Scan for the cell matching the given text and deliver its [x, y] coordinate at center. 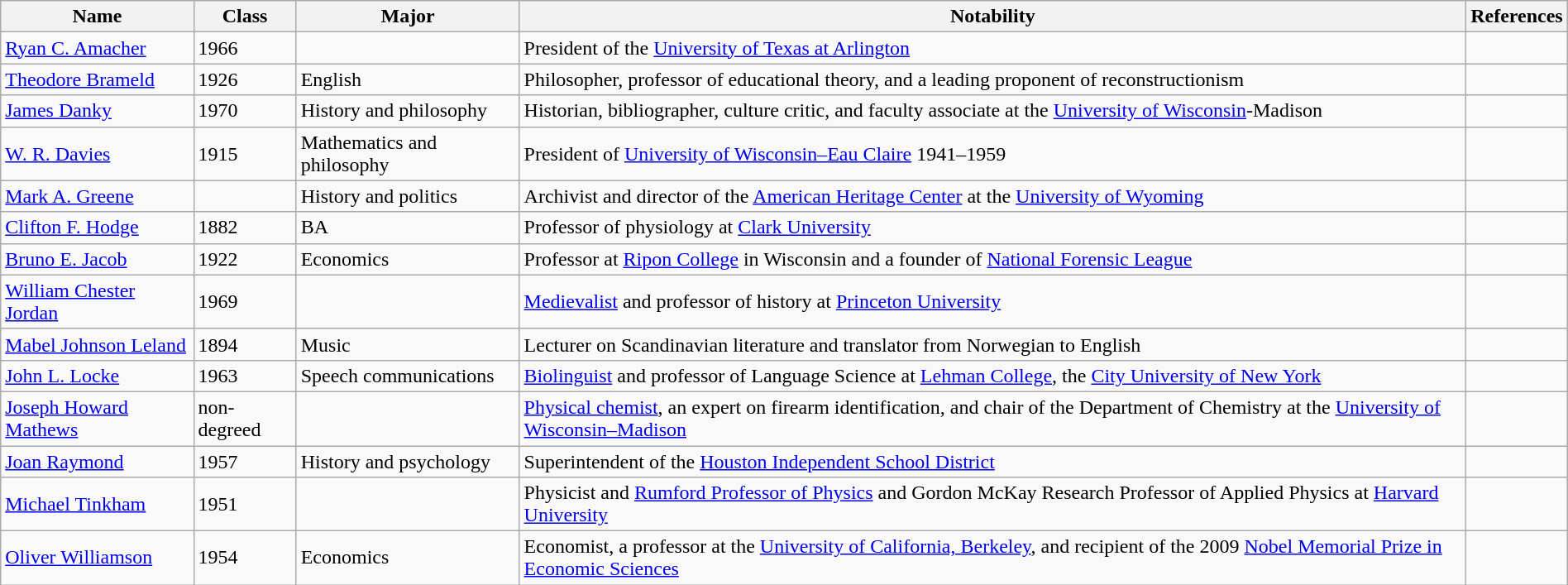
1963 [245, 376]
Joseph Howard Mathews [98, 419]
Notability [992, 17]
Music [408, 344]
Ryan C. Amacher [98, 48]
Archivist and director of the American Heritage Center at the University of Wyoming [992, 196]
1969 [245, 301]
Medievalist and professor of history at Princeton University [992, 301]
John L. Locke [98, 376]
English [408, 79]
Physical chemist, an expert on firearm identification, and chair of the Department of Chemistry at the University of Wisconsin–Madison [992, 419]
1966 [245, 48]
Speech communications [408, 376]
Theodore Brameld [98, 79]
Economist, a professor at the University of California, Berkeley, and recipient of the 2009 Nobel Memorial Prize in Economic Sciences [992, 558]
President of the University of Texas at Arlington [992, 48]
W. R. Davies [98, 154]
Biolinguist and professor of Language Science at Lehman College, the City University of New York [992, 376]
President of University of Wisconsin–Eau Claire 1941–1959 [992, 154]
non-degreed [245, 419]
1954 [245, 558]
1970 [245, 111]
History and psychology [408, 461]
Oliver Williamson [98, 558]
Mark A. Greene [98, 196]
1926 [245, 79]
1882 [245, 228]
BA [408, 228]
Professor at Ripon College in Wisconsin and a founder of National Forensic League [992, 259]
Historian, bibliographer, culture critic, and faculty associate at the University of Wisconsin-Madison [992, 111]
Bruno E. Jacob [98, 259]
History and politics [408, 196]
History and philosophy [408, 111]
1915 [245, 154]
Michael Tinkham [98, 505]
1951 [245, 505]
1957 [245, 461]
Lecturer on Scandinavian literature and translator from Norwegian to English [992, 344]
1894 [245, 344]
Mathematics and philosophy [408, 154]
Mabel Johnson Leland [98, 344]
Name [98, 17]
Superintendent of the Houston Independent School District [992, 461]
Joan Raymond [98, 461]
Clifton F. Hodge [98, 228]
William Chester Jordan [98, 301]
Philosopher, professor of educational theory, and a leading proponent of reconstructionism [992, 79]
1922 [245, 259]
Professor of physiology at Clark University [992, 228]
Physicist and Rumford Professor of Physics and Gordon McKay Research Professor of Applied Physics at Harvard University [992, 505]
James Danky [98, 111]
Major [408, 17]
Class [245, 17]
References [1517, 17]
